Search for the cell housing the specified text and yield its (X, Y) center coordinate. 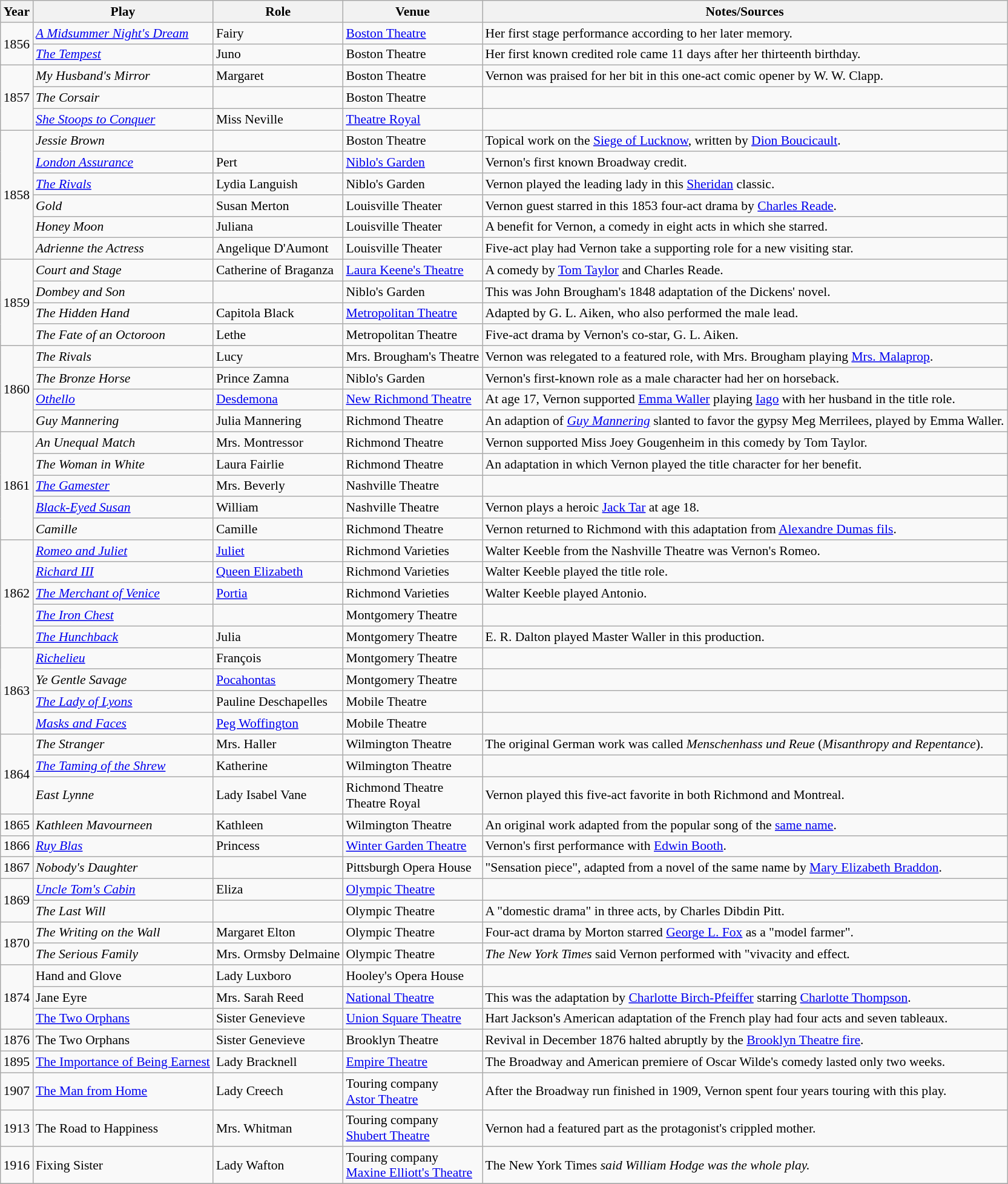
Guy Mannering (123, 421)
She Stoops to Conquer (123, 119)
Vernon returned to Richmond with this adaptation from Alexandre Dumas fils. (745, 529)
1864 (17, 774)
1863 (17, 691)
The New York Times said Vernon performed with "vivacity and effect. (745, 955)
My Husband's Mirror (123, 76)
This was the adaptation by Charlotte Birch-Pfeiffer starring Charlotte Thompson. (745, 998)
Masks and Faces (123, 723)
Peg Woffington (278, 723)
Brooklyn Theatre (412, 1041)
The Road to Happiness (123, 1128)
The Corsair (123, 98)
Eliza (278, 890)
Her first stage performance according to her later memory. (745, 33)
New Richmond Theatre (412, 400)
1895 (17, 1062)
Winter Garden Theatre (412, 846)
Year (17, 12)
1907 (17, 1091)
Katherine (278, 766)
Lucy (278, 357)
1870 (17, 943)
1869 (17, 901)
The Hidden Hand (123, 314)
The Tempest (123, 54)
Desdemona (278, 400)
This was John Brougham's 1848 adaptation of the Dickens' novel. (745, 292)
Union Square Theatre (412, 1019)
At age 17, Vernon supported Emma Waller playing Iago with her husband in the title role. (745, 400)
Walter Keeble played Antonio. (745, 594)
Vernon was relegated to a featured role, with Mrs. Brougham playing Mrs. Malaprop. (745, 357)
The Serious Family (123, 955)
1862 (17, 594)
1866 (17, 846)
An adaptation in which Vernon played the title character for her benefit. (745, 464)
Hooley's Opera House (412, 976)
Lady Luxboro (278, 976)
Theatre Royal (412, 119)
Mrs. Brougham's Theatre (412, 357)
Five-act drama by Vernon's co-star, G. L. Aiken. (745, 335)
Princess (278, 846)
The Iron Chest (123, 616)
Margaret (278, 76)
1913 (17, 1128)
Vernon's first known Broadway credit. (745, 163)
The Fate of an Octoroon (123, 335)
Walter Keeble from the Nashville Theatre was Vernon's Romeo. (745, 551)
Ye Gentle Savage (123, 680)
William (278, 508)
Mrs. Ormsby Delmaine (278, 955)
Catherine of Braganza (278, 271)
Richelieu (123, 659)
Vernon's first performance with Edwin Booth. (745, 846)
Adrienne the Actress (123, 249)
A "domestic drama" in three acts, by Charles Dibdin Pitt. (745, 911)
Jessie Brown (123, 141)
The Lady of Lyons (123, 702)
Four-act drama by Morton starred George L. Fox as a "model farmer". (745, 933)
The Last Will (123, 911)
The Gamester (123, 486)
1858 (17, 195)
Lady Bracknell (278, 1062)
Black-Eyed Susan (123, 508)
The New York Times said William Hodge was the whole play. (745, 1166)
Vernon had a featured part as the protagonist's crippled mother. (745, 1128)
Her first known credited role came 11 days after her thirteenth birthday. (745, 54)
Kathleen Mavourneen (123, 825)
Mrs. Whitman (278, 1128)
Role (278, 12)
An original work adapted from the popular song of the same name. (745, 825)
Mrs. Sarah Reed (278, 998)
Mrs. Beverly (278, 486)
Fairy (278, 33)
The Taming of the Shrew (123, 766)
An adaption of Guy Mannering slanted to favor the gypsy Meg Merrilees, played by Emma Waller. (745, 421)
East Lynne (123, 795)
1867 (17, 868)
Angelique D'Aumont (278, 249)
Pauline Deschapelles (278, 702)
Vernon guest starred in this 1853 four-act drama by Charles Reade. (745, 206)
Five-act play had Vernon take a supporting role for a new visiting star. (745, 249)
The Man from Home (123, 1091)
Topical work on the Siege of Lucknow, written by Dion Boucicault. (745, 141)
A comedy by Tom Taylor and Charles Reade. (745, 271)
Uncle Tom's Cabin (123, 890)
Lady Creech (278, 1091)
1856 (17, 44)
Lady Wafton (278, 1166)
Lady Isabel Vane (278, 795)
Hand and Glove (123, 976)
National Theatre (412, 998)
A benefit for Vernon, a comedy in eight acts in which she starred. (745, 227)
1876 (17, 1041)
The Importance of Being Earnest (123, 1062)
The Stranger (123, 745)
Richard III (123, 572)
Kathleen (278, 825)
1860 (17, 389)
Gold (123, 206)
Fixing Sister (123, 1166)
Mrs. Montressor (278, 443)
Touring companyMaxine Elliott's Theatre (412, 1166)
Laura Fairlie (278, 464)
London Assurance (123, 163)
Susan Merton (278, 206)
Richmond TheatreTheatre Royal (412, 795)
Walter Keeble played the title role. (745, 572)
Vernon played the leading lady in this Sheridan classic. (745, 184)
1865 (17, 825)
Vernon was praised for her bit in this one-act comic opener by W. W. Clapp. (745, 76)
The Hunchback (123, 637)
Queen Elizabeth (278, 572)
Dombey and Son (123, 292)
Empire Theatre (412, 1062)
Pittsburgh Opera House (412, 868)
1874 (17, 998)
Julia Mannering (278, 421)
1861 (17, 486)
Miss Neville (278, 119)
The Broadway and American premiere of Oscar Wilde's comedy lasted only two weeks. (745, 1062)
Pert (278, 163)
Lethe (278, 335)
Revival in December 1876 halted abruptly by the Brooklyn Theatre fire. (745, 1041)
The original German work was called Menschenhass und Reue (Misanthropy and Repentance). (745, 745)
Juliet (278, 551)
Honey Moon (123, 227)
Lydia Languish (278, 184)
E. R. Dalton played Master Waller in this production. (745, 637)
Touring companyShubert Theatre (412, 1128)
Pocahontas (278, 680)
Vernon supported Miss Joey Gougenheim in this comedy by Tom Taylor. (745, 443)
Jane Eyre (123, 998)
Margaret Elton (278, 933)
After the Broadway run finished in 1909, Vernon spent four years touring with this play. (745, 1091)
Capitola Black (278, 314)
A Midsummer Night's Dream (123, 33)
Adapted by G. L. Aiken, who also performed the male lead. (745, 314)
The Writing on the Wall (123, 933)
Vernon played this five-act favorite in both Richmond and Montreal. (745, 795)
Mrs. Haller (278, 745)
Julia (278, 637)
Nobody's Daughter (123, 868)
The Bronze Horse (123, 378)
Romeo and Juliet (123, 551)
Portia (278, 594)
Laura Keene's Theatre (412, 271)
Venue (412, 12)
The Merchant of Venice (123, 594)
François (278, 659)
"Sensation piece", adapted from a novel of the same name by Mary Elizabeth Braddon. (745, 868)
The Woman in White (123, 464)
Hart Jackson's American adaptation of the French play had four acts and seven tableaux. (745, 1019)
Ruy Blas (123, 846)
Notes/Sources (745, 12)
Court and Stage (123, 271)
Vernon plays a heroic Jack Tar at age 18. (745, 508)
Juno (278, 54)
Othello (123, 400)
Vernon's first-known role as a male character had her on horseback. (745, 378)
An Unequal Match (123, 443)
Touring companyAstor Theatre (412, 1091)
Prince Zamna (278, 378)
1859 (17, 303)
1916 (17, 1166)
1857 (17, 98)
Play (123, 12)
Juliana (278, 227)
